Return the [x, y] coordinate for the center point of the cell that contains the specified text.  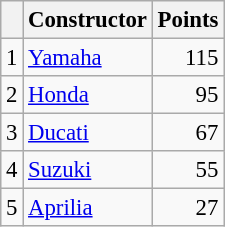
Suzuki [88, 170]
Honda [88, 95]
115 [188, 58]
3 [12, 133]
Constructor [88, 20]
55 [188, 170]
5 [12, 208]
27 [188, 208]
Points [188, 20]
Yamaha [88, 58]
Ducati [88, 133]
67 [188, 133]
Aprilia [88, 208]
1 [12, 58]
95 [188, 95]
4 [12, 170]
2 [12, 95]
